Locate the cell with the specified text and output its [X, Y] center coordinate. 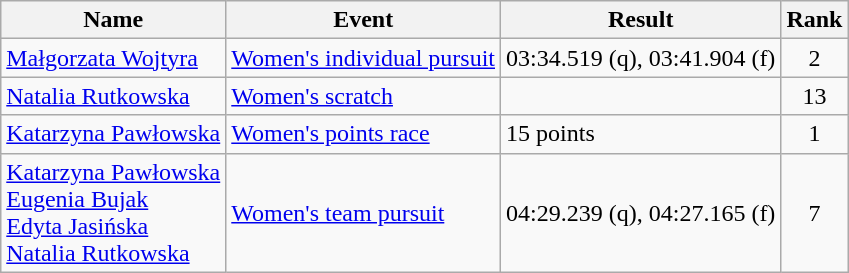
Event [364, 20]
Natalia Rutkowska [114, 96]
03:34.519 (q), 03:41.904 (f) [641, 58]
13 [814, 96]
1 [814, 134]
15 points [641, 134]
Rank [814, 20]
Result [641, 20]
7 [814, 212]
Katarzyna PawłowskaEugenia BujakEdyta JasińskaNatalia Rutkowska [114, 212]
2 [814, 58]
Katarzyna Pawłowska [114, 134]
Women's points race [364, 134]
Women's individual pursuit [364, 58]
Małgorzata Wojtyra [114, 58]
Women's team pursuit [364, 212]
04:29.239 (q), 04:27.165 (f) [641, 212]
Name [114, 20]
Women's scratch [364, 96]
